Search for the cell housing the specified text and yield its [x, y] center coordinate. 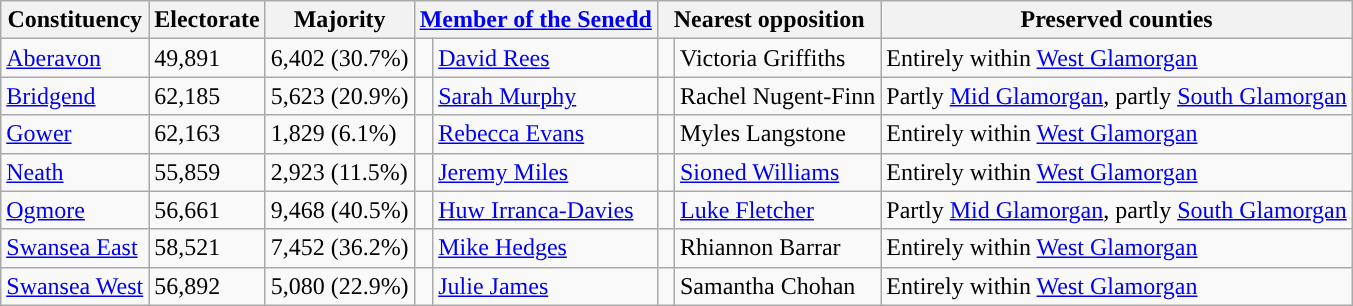
Rhiannon Barrar [777, 248]
Swansea East [75, 248]
Myles Langstone [777, 134]
Sioned Williams [777, 172]
Constituency [75, 20]
58,521 [207, 248]
Nearest opposition [768, 20]
Member of the Senedd [536, 20]
Jeremy Miles [546, 172]
2,923 (11.5%) [340, 172]
Samantha Chohan [777, 286]
Majority [340, 20]
Gower [75, 134]
Aberavon [75, 58]
9,468 (40.5%) [340, 210]
62,163 [207, 134]
David Rees [546, 58]
Swansea West [75, 286]
56,661 [207, 210]
Rachel Nugent-Finn [777, 96]
Electorate [207, 20]
5,623 (20.9%) [340, 96]
62,185 [207, 96]
Neath [75, 172]
Sarah Murphy [546, 96]
Rebecca Evans [546, 134]
Preserved counties [1116, 20]
Ogmore [75, 210]
Mike Hedges [546, 248]
49,891 [207, 58]
6,402 (30.7%) [340, 58]
7,452 (36.2%) [340, 248]
56,892 [207, 286]
55,859 [207, 172]
Huw Irranca-Davies [546, 210]
5,080 (22.9%) [340, 286]
Julie James [546, 286]
Bridgend [75, 96]
Luke Fletcher [777, 210]
Victoria Griffiths [777, 58]
1,829 (6.1%) [340, 134]
